Detect which cell encompasses the target text, then output its [X, Y] center coordinate. 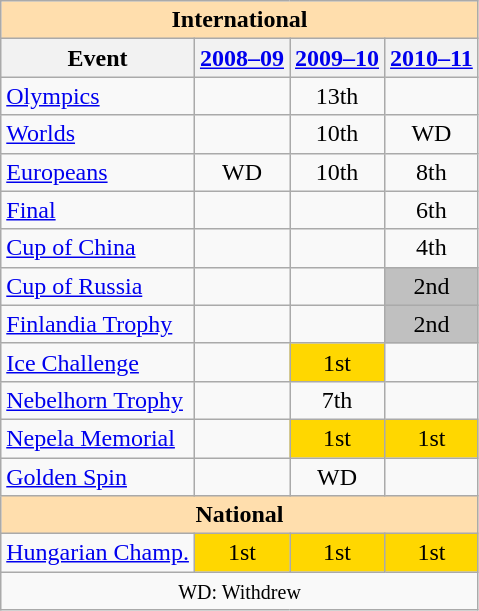
International [240, 20]
Finlandia Trophy [98, 324]
Cup of China [98, 248]
National [240, 515]
WD: Withdrew [240, 591]
Cup of Russia [98, 286]
Hungarian Champ. [98, 553]
Final [98, 210]
Europeans [98, 172]
13th [338, 96]
Golden Spin [98, 477]
2010–11 [432, 58]
8th [432, 172]
Olympics [98, 96]
6th [432, 210]
Event [98, 58]
Ice Challenge [98, 362]
Worlds [98, 134]
Nebelhorn Trophy [98, 400]
2009–10 [338, 58]
7th [338, 400]
Nepela Memorial [98, 438]
4th [432, 248]
2008–09 [242, 58]
